Locate the cell with the specified text and output its [x, y] center coordinate. 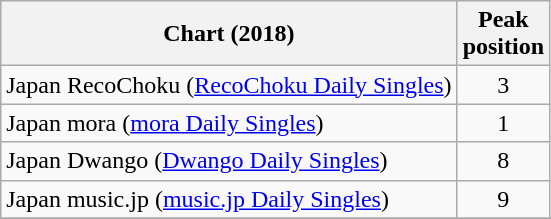
Japan RecoChoku (RecoChoku Daily Singles) [229, 85]
Peakposition [503, 34]
1 [503, 123]
Chart (2018) [229, 34]
Japan music.jp (music.jp Daily Singles) [229, 199]
3 [503, 85]
8 [503, 161]
Japan Dwango (Dwango Daily Singles) [229, 161]
Japan mora (mora Daily Singles) [229, 123]
9 [503, 199]
